Output the [X, Y] coordinate of the center of the cell containing the given text.  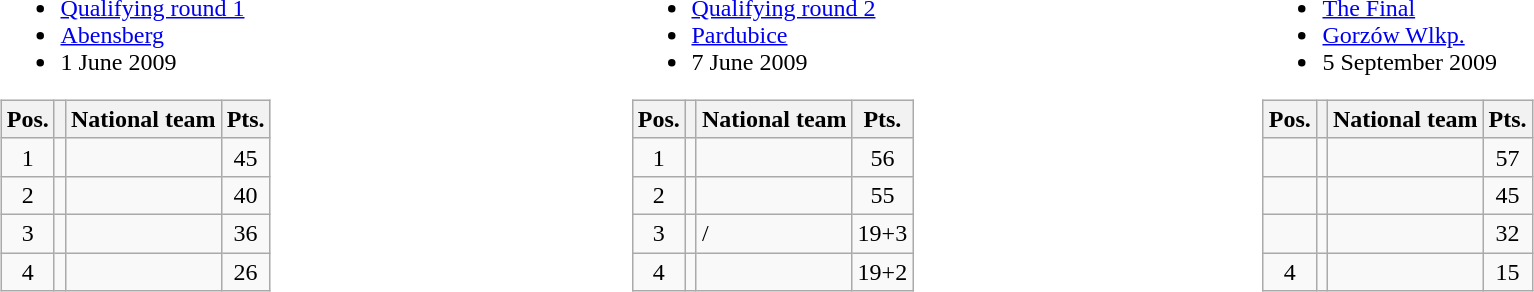
19+2 [882, 271]
26 [246, 271]
/ [774, 233]
56 [882, 157]
36 [246, 233]
57 [1508, 157]
15 [1508, 271]
32 [1508, 233]
40 [246, 195]
55 [882, 195]
19+3 [882, 233]
